Detect which cell encompasses the target text, then output its [x, y] center coordinate. 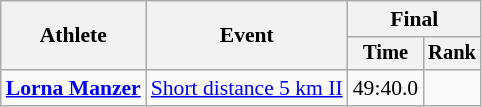
Time [386, 54]
Event [247, 36]
Final [414, 19]
49:40.0 [386, 88]
Athlete [74, 36]
Short distance 5 km II [247, 88]
Lorna Manzer [74, 88]
Rank [452, 54]
